For the text-containing cell, return its midpoint in [X, Y] coordinate format. 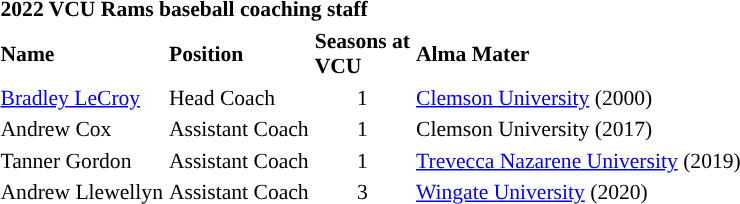
Head Coach [238, 98]
Position [238, 53]
Seasons atVCU [362, 53]
